Pinpoint the cell where the given text exists, returning its (X, Y) midpoint coordinate. 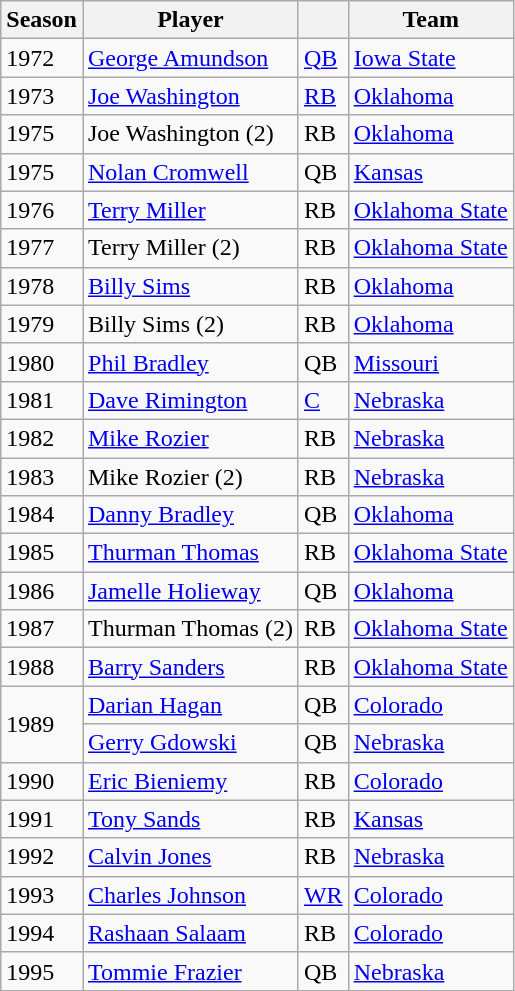
Eric Bieniemy (190, 781)
Terry Miller (190, 210)
Tommie Frazier (190, 971)
Gerry Gdowski (190, 743)
1988 (42, 667)
Phil Bradley (190, 362)
1982 (42, 438)
Darian Hagan (190, 705)
Player (190, 20)
Joe Washington (190, 96)
Billy Sims (190, 286)
1979 (42, 324)
1995 (42, 971)
1986 (42, 591)
1989 (42, 724)
Danny Bradley (190, 515)
1977 (42, 248)
Season (42, 20)
1973 (42, 96)
Missouri (430, 362)
1991 (42, 819)
Terry Miller (2) (190, 248)
Barry Sanders (190, 667)
1983 (42, 477)
Iowa State (430, 58)
1987 (42, 629)
Thurman Thomas (2) (190, 629)
1976 (42, 210)
Team (430, 20)
1993 (42, 895)
1994 (42, 933)
George Amundson (190, 58)
Billy Sims (2) (190, 324)
Dave Rimington (190, 400)
1990 (42, 781)
1984 (42, 515)
Charles Johnson (190, 895)
Calvin Jones (190, 857)
C (323, 400)
Mike Rozier (190, 438)
1985 (42, 553)
Thurman Thomas (190, 553)
1978 (42, 286)
Tony Sands (190, 819)
Joe Washington (2) (190, 134)
WR (323, 895)
Rashaan Salaam (190, 933)
1981 (42, 400)
Jamelle Holieway (190, 591)
Mike Rozier (2) (190, 477)
1992 (42, 857)
1972 (42, 58)
1980 (42, 362)
Nolan Cromwell (190, 172)
